Return (x, y) of the center of cell containing provided text 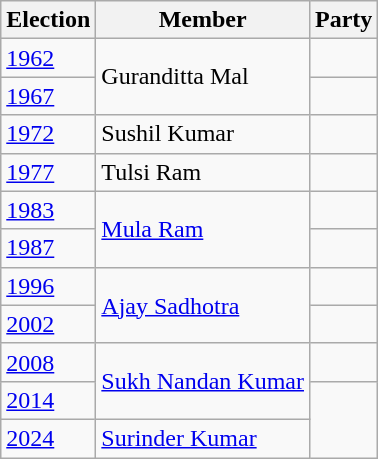
2014 (48, 400)
2002 (48, 324)
Tulsi Ram (203, 172)
1962 (48, 58)
1977 (48, 172)
1987 (48, 248)
2008 (48, 362)
1967 (48, 96)
Mula Ram (203, 229)
Member (203, 20)
Party (344, 20)
Ajay Sadhotra (203, 305)
Sushil Kumar (203, 134)
1983 (48, 210)
1996 (48, 286)
Sukh Nandan Kumar (203, 381)
1972 (48, 134)
Guranditta Mal (203, 77)
Election (48, 20)
2024 (48, 438)
Surinder Kumar (203, 438)
